Pinpoint the cell where the given text exists, returning its (X, Y) midpoint coordinate. 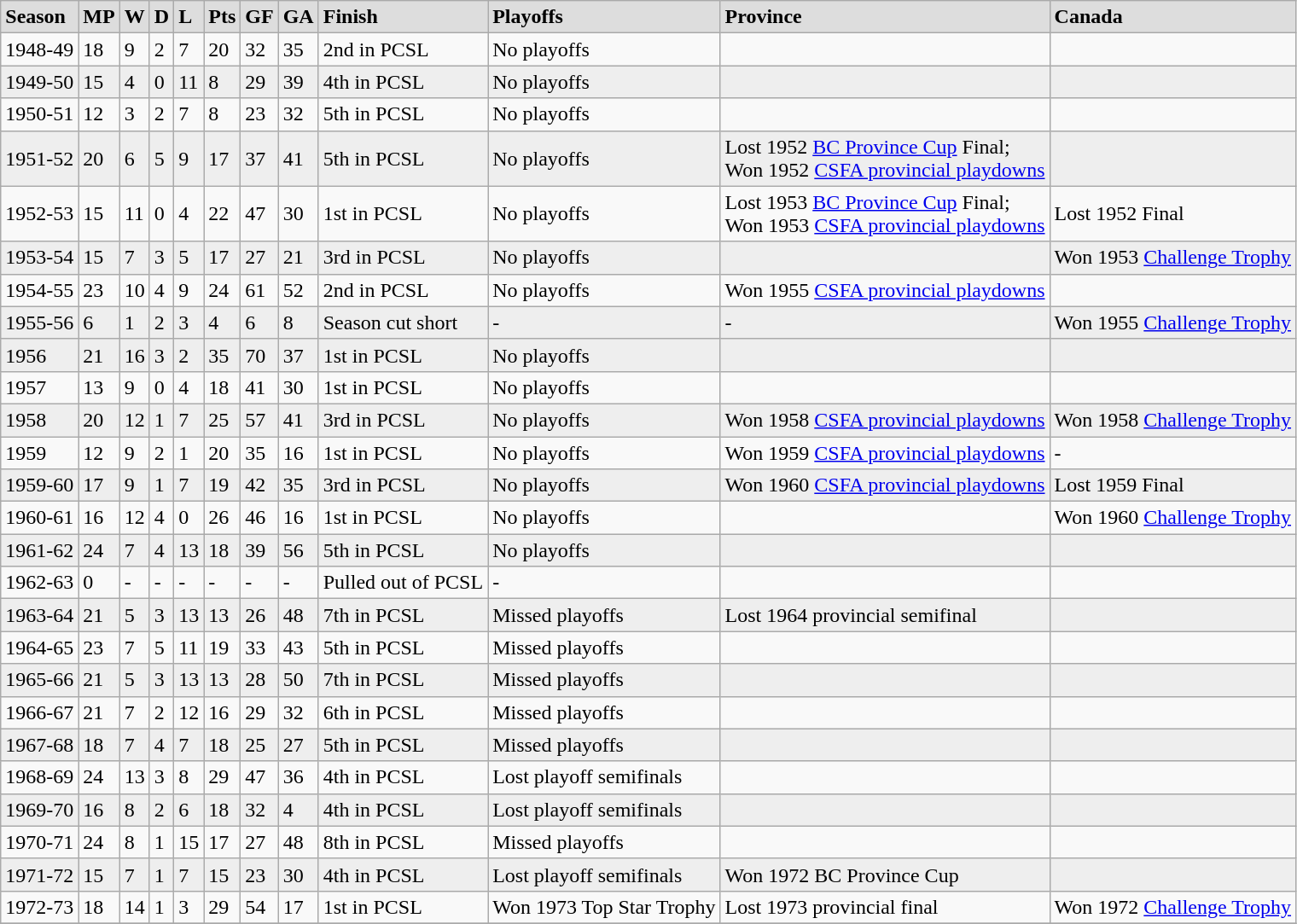
33 (259, 648)
1971-72 (39, 875)
Playoffs (604, 17)
Lost 1953 BC Province Cup Final;Won 1953 CSFA provincial playdowns (885, 213)
1954-55 (39, 290)
1959-60 (39, 485)
1970-71 (39, 842)
52 (299, 290)
1965-66 (39, 680)
61 (259, 290)
1952-53 (39, 213)
Won 1955 Challenge Trophy (1172, 323)
Pts (222, 17)
1951-52 (39, 159)
Won 1973 Top Star Trophy (604, 907)
1959 (39, 453)
W (135, 17)
22 (222, 213)
GA (299, 17)
Lost 1973 provincial final (885, 907)
1949-50 (39, 82)
Won 1959 CSFA provincial playdowns (885, 453)
1964-65 (39, 648)
Pulled out of PCSL (403, 583)
54 (259, 907)
Lost 1952 BC Province Cup Final;Won 1952 CSFA provincial playdowns (885, 159)
Won 1958 Challenge Trophy (1172, 420)
42 (259, 485)
Finish (403, 17)
Lost 1952 Final (1172, 213)
1963-64 (39, 615)
Lost 1964 provincial semifinal (885, 615)
Won 1960 Challenge Trophy (1172, 518)
1967-68 (39, 745)
56 (299, 550)
1961-62 (39, 550)
Season cut short (403, 323)
10 (135, 290)
46 (259, 518)
Won 1958 CSFA provincial playdowns (885, 420)
1960-61 (39, 518)
Won 1955 CSFA provincial playdowns (885, 290)
1958 (39, 420)
36 (299, 777)
6th in PCSL (403, 712)
14 (135, 907)
Province (885, 17)
50 (299, 680)
Won 1972 Challenge Trophy (1172, 907)
1968-69 (39, 777)
1948-49 (39, 49)
1972-73 (39, 907)
Season (39, 17)
28 (259, 680)
1956 (39, 355)
43 (299, 648)
Canada (1172, 17)
Won 1953 Challenge Trophy (1172, 258)
70 (259, 355)
57 (259, 420)
1955-56 (39, 323)
1957 (39, 387)
D (161, 17)
1969-70 (39, 810)
Lost 1959 Final (1172, 485)
Won 1960 CSFA provincial playdowns (885, 485)
GF (259, 17)
1966-67 (39, 712)
MP (99, 17)
Won 1972 BC Province Cup (885, 875)
1953-54 (39, 258)
8th in PCSL (403, 842)
1962-63 (39, 583)
L (189, 17)
1950-51 (39, 114)
